Return the [X, Y] coordinate for the center point of the cell that contains the specified text.  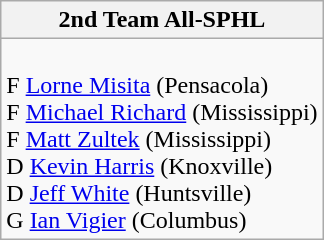
2nd Team All-SPHL [162, 20]
